Return the (X, Y) coordinate for the center point of the cell that contains the specified text.  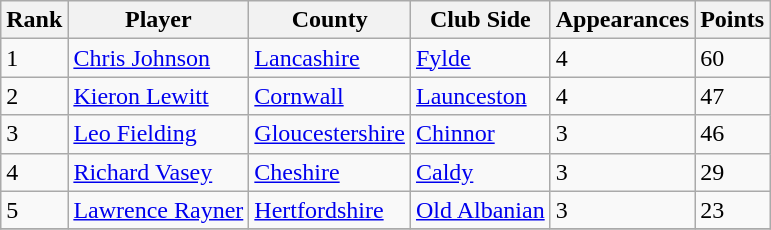
Chinnor (480, 134)
Points (732, 20)
60 (732, 58)
Cornwall (330, 96)
29 (732, 172)
Fylde (480, 58)
Lancashire (330, 58)
Richard Vasey (158, 172)
Gloucestershire (330, 134)
23 (732, 210)
Cheshire (330, 172)
Lawrence Rayner (158, 210)
Old Albanian (480, 210)
Club Side (480, 20)
1 (34, 58)
Appearances (622, 20)
2 (34, 96)
Player (158, 20)
Kieron Lewitt (158, 96)
47 (732, 96)
Chris Johnson (158, 58)
Caldy (480, 172)
Leo Fielding (158, 134)
Launceston (480, 96)
Hertfordshire (330, 210)
Rank (34, 20)
46 (732, 134)
County (330, 20)
5 (34, 210)
